Find where the given text appears and provide that cell's center as (x, y) coordinate. 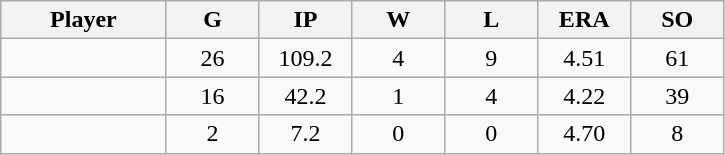
IP (306, 20)
8 (678, 134)
42.2 (306, 96)
1 (398, 96)
W (398, 20)
4.22 (584, 96)
7.2 (306, 134)
G (212, 20)
61 (678, 58)
2 (212, 134)
4.51 (584, 58)
Player (84, 20)
16 (212, 96)
109.2 (306, 58)
L (492, 20)
9 (492, 58)
39 (678, 96)
26 (212, 58)
4.70 (584, 134)
ERA (584, 20)
SO (678, 20)
